Pinpoint the cell where the given text exists, returning its (X, Y) midpoint coordinate. 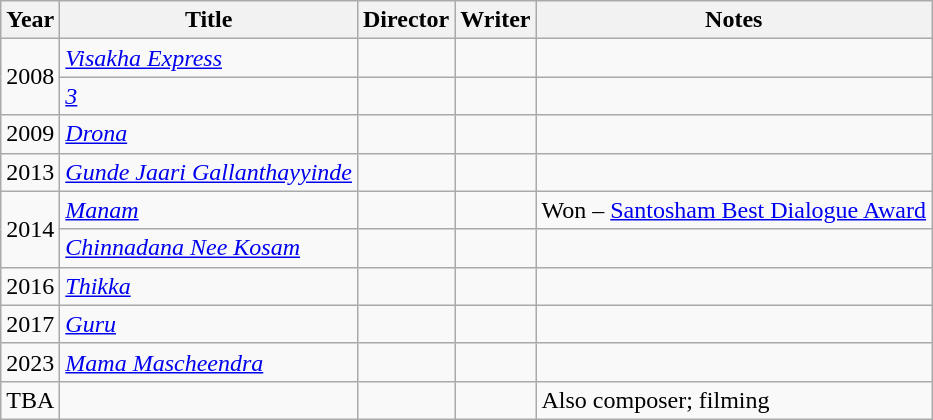
2008 (30, 77)
Notes (734, 20)
Also composer; filming (734, 400)
2016 (30, 286)
2013 (30, 172)
Year (30, 20)
2023 (30, 362)
Thikka (209, 286)
Director (406, 20)
3 (209, 96)
Gunde Jaari Gallanthayyinde (209, 172)
TBA (30, 400)
Drona (209, 134)
Writer (496, 20)
Chinnadana Nee Kosam (209, 248)
2017 (30, 324)
2014 (30, 229)
2009 (30, 134)
Manam (209, 210)
Mama Mascheendra (209, 362)
Title (209, 20)
Guru (209, 324)
Visakha Express (209, 58)
Won – Santosham Best Dialogue Award (734, 210)
